Output the (X, Y) coordinate of the center of the cell containing the given text.  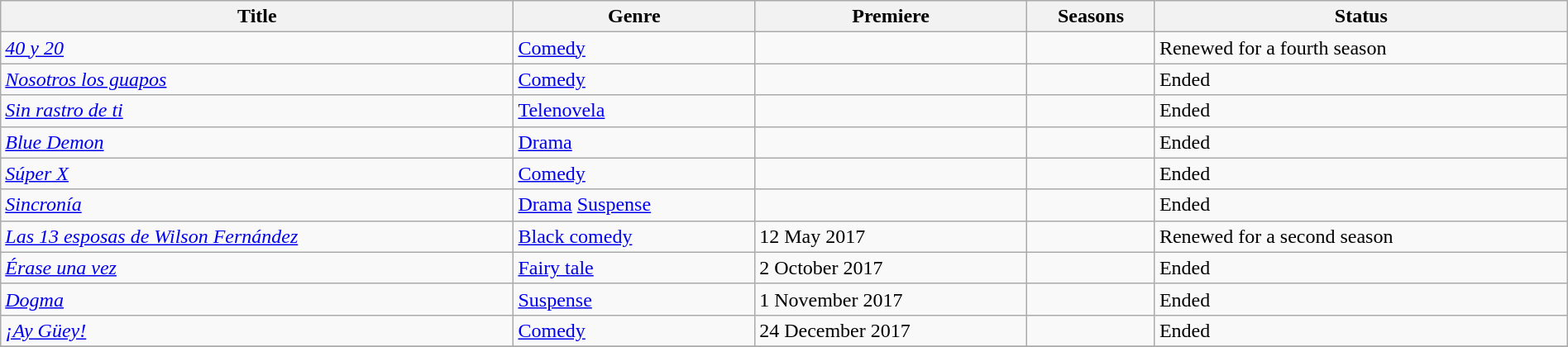
12 May 2017 (892, 236)
Drama (634, 142)
40 y 20 (257, 48)
Fairy tale (634, 268)
Genre (634, 17)
Seasons (1092, 17)
Nosotros los guapos (257, 79)
1 November 2017 (892, 299)
Érase una vez (257, 268)
Renewed for a fourth season (1361, 48)
Drama Suspense (634, 205)
Suspense (634, 299)
¡Ay Güey! (257, 330)
Súper X (257, 173)
Title (257, 17)
Las 13 esposas de Wilson Fernández (257, 236)
Premiere (892, 17)
Blue Demon (257, 142)
Telenovela (634, 111)
Renewed for a second season (1361, 236)
24 December 2017 (892, 330)
Status (1361, 17)
Dogma (257, 299)
Black comedy (634, 236)
Sin rastro de ti (257, 111)
2 October 2017 (892, 268)
Sincronía (257, 205)
